Identify which cell holds the provided text, then report its [x, y] central coordinate. 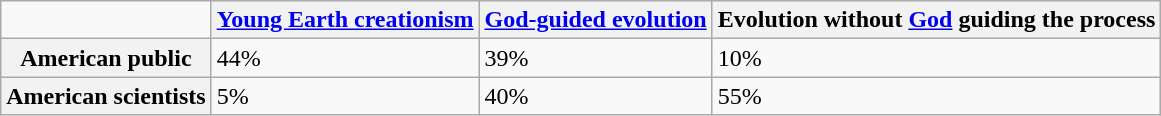
God-guided evolution [596, 20]
5% [345, 96]
44% [345, 58]
39% [596, 58]
40% [596, 96]
Evolution without God guiding the process [936, 20]
American scientists [106, 96]
American public [106, 58]
55% [936, 96]
Young Earth creationism [345, 20]
10% [936, 58]
